Return [X, Y] of the center of cell containing provided text 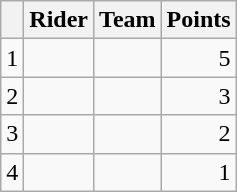
Rider [59, 20]
Team [128, 20]
Points [198, 20]
5 [198, 58]
4 [12, 172]
